Provide the (X, Y) coordinate of the cell's center where the given text is located.  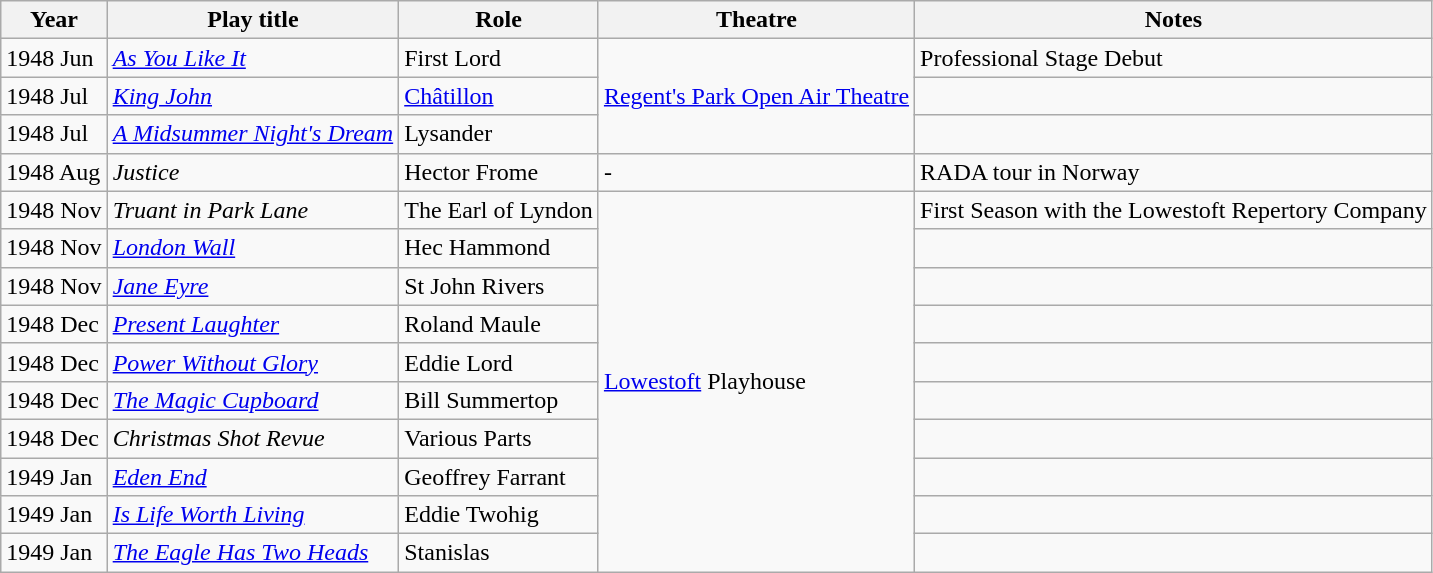
1948 Jun (54, 58)
Power Without Glory (253, 362)
Eddie Twohig (499, 515)
Christmas Shot Revue (253, 438)
Eddie Lord (499, 362)
The Eagle Has Two Heads (253, 553)
First Lord (499, 58)
RADA tour in Norway (1174, 172)
Hec Hammond (499, 248)
1948 Aug (54, 172)
Year (54, 20)
The Earl of Lyndon (499, 210)
Lysander (499, 134)
Eden End (253, 477)
The Magic Cupboard (253, 400)
Hector Frome (499, 172)
Play title (253, 20)
Geoffrey Farrant (499, 477)
Jane Eyre (253, 286)
Theatre (756, 20)
Professional Stage Debut (1174, 58)
Lowestoft Playhouse (756, 382)
King John (253, 96)
- (756, 172)
Present Laughter (253, 324)
Regent's Park Open Air Theatre (756, 96)
Justice (253, 172)
First Season with the Lowestoft Repertory Company (1174, 210)
Role (499, 20)
A Midsummer Night's Dream (253, 134)
Various Parts (499, 438)
Stanislas (499, 553)
Châtillon (499, 96)
London Wall (253, 248)
Roland Maule (499, 324)
As You Like It (253, 58)
Notes (1174, 20)
St John Rivers (499, 286)
Bill Summertop (499, 400)
Is Life Worth Living (253, 515)
Truant in Park Lane (253, 210)
